Scan for the cell matching the given text and deliver its [x, y] coordinate at center. 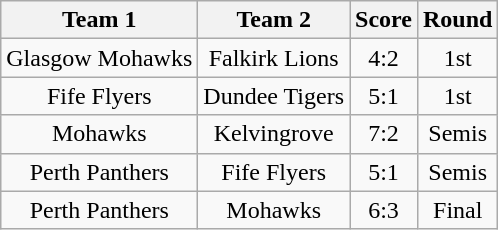
Final [457, 210]
Dundee Tigers [274, 96]
Team 1 [100, 20]
Round [457, 20]
4:2 [384, 58]
Score [384, 20]
Glasgow Mohawks [100, 58]
7:2 [384, 134]
6:3 [384, 210]
Kelvingrove [274, 134]
Team 2 [274, 20]
Falkirk Lions [274, 58]
